Identify which cell holds the provided text, then report its (X, Y) central coordinate. 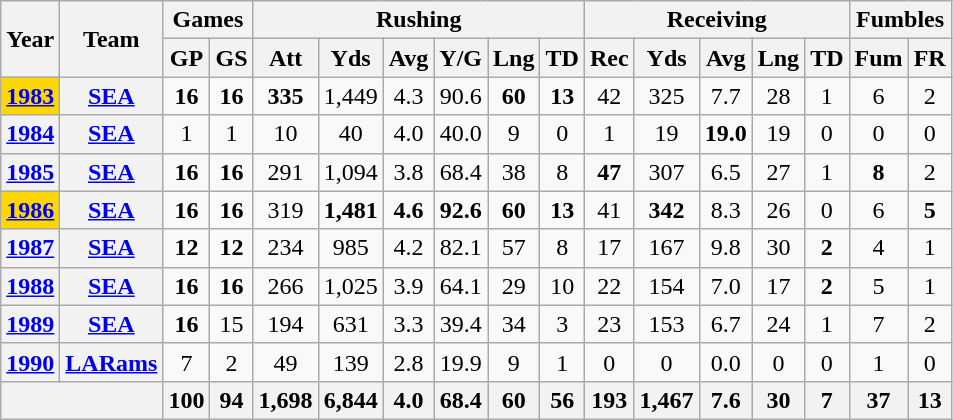
22 (609, 286)
307 (666, 172)
38 (514, 172)
234 (286, 248)
1984 (30, 134)
39.4 (461, 324)
154 (666, 286)
2.8 (408, 362)
Rushing (418, 20)
29 (514, 286)
Games (208, 20)
4.2 (408, 248)
342 (666, 210)
41 (609, 210)
1985 (30, 172)
19.0 (726, 134)
1,467 (666, 400)
24 (778, 324)
0.0 (726, 362)
Year (30, 39)
139 (350, 362)
26 (778, 210)
266 (286, 286)
Att (286, 58)
82.1 (461, 248)
28 (778, 96)
1989 (30, 324)
1,481 (350, 210)
Receiving (716, 20)
90.6 (461, 96)
1988 (30, 286)
42 (609, 96)
Y/G (461, 58)
3.9 (408, 286)
631 (350, 324)
37 (878, 400)
GP (186, 58)
7.7 (726, 96)
64.1 (461, 286)
23 (609, 324)
325 (666, 96)
94 (232, 400)
3.3 (408, 324)
9.8 (726, 248)
27 (778, 172)
985 (350, 248)
1,025 (350, 286)
4 (878, 248)
167 (666, 248)
Rec (609, 58)
7.0 (726, 286)
1990 (30, 362)
153 (666, 324)
19.9 (461, 362)
56 (562, 400)
FR (930, 58)
34 (514, 324)
1987 (30, 248)
291 (286, 172)
335 (286, 96)
3 (562, 324)
49 (286, 362)
6.7 (726, 324)
193 (609, 400)
Team (112, 39)
7.6 (726, 400)
1983 (30, 96)
47 (609, 172)
LARams (112, 362)
6.5 (726, 172)
319 (286, 210)
3.8 (408, 172)
40 (350, 134)
194 (286, 324)
Fumbles (900, 20)
4.3 (408, 96)
1986 (30, 210)
4.6 (408, 210)
8.3 (726, 210)
57 (514, 248)
100 (186, 400)
1,449 (350, 96)
40.0 (461, 134)
92.6 (461, 210)
GS (232, 58)
6,844 (350, 400)
15 (232, 324)
Fum (878, 58)
1,094 (350, 172)
1,698 (286, 400)
